Capture the cell that displays the provided text and extract its (x, y) central coordinate. 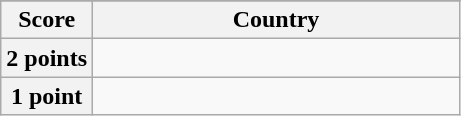
2 points (47, 58)
1 point (47, 96)
Country (276, 20)
Score (47, 20)
